Search for the cell housing the specified text and yield its [x, y] center coordinate. 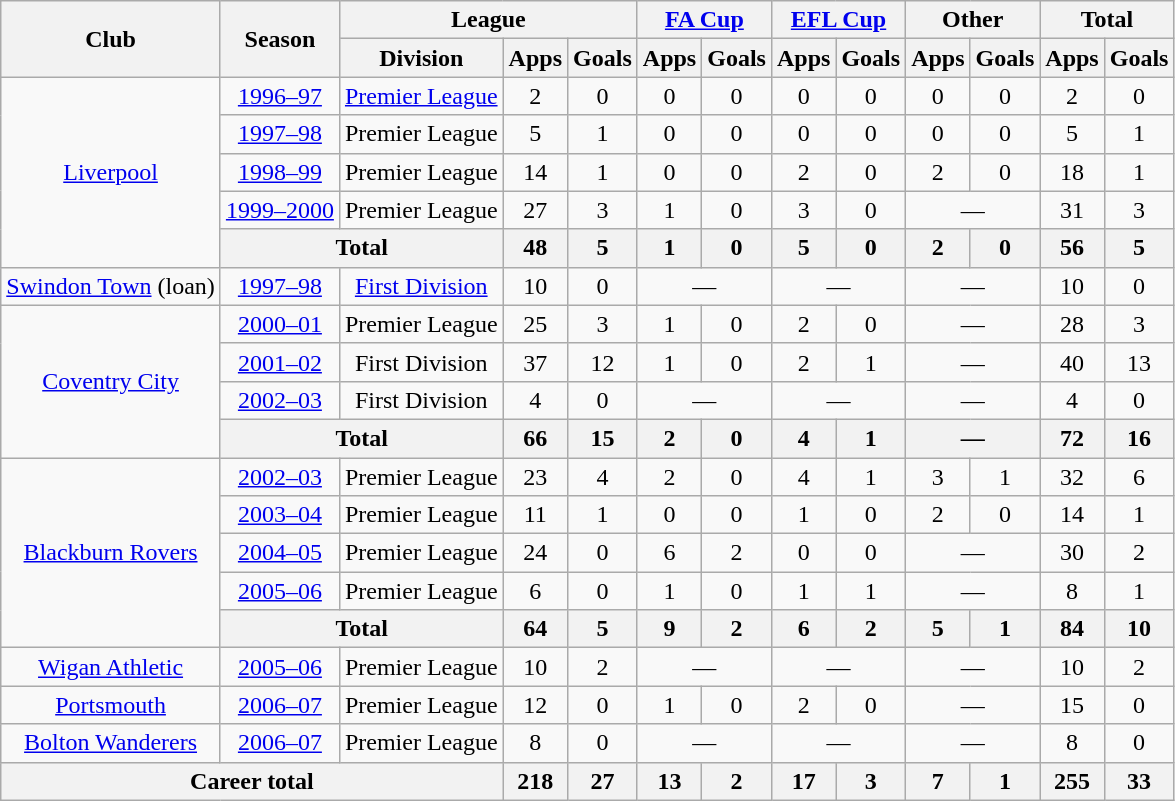
84 [1072, 629]
9 [669, 629]
Division [421, 58]
66 [535, 438]
30 [1072, 553]
11 [535, 515]
Swindon Town (loan) [111, 286]
1996–97 [280, 96]
Liverpool [111, 172]
Blackburn Rovers [111, 553]
FA Cup [704, 20]
Wigan Athletic [111, 667]
Portsmouth [111, 705]
2003–04 [280, 515]
32 [1072, 477]
EFL Cup [838, 20]
37 [535, 362]
218 [535, 781]
40 [1072, 362]
2000–01 [280, 324]
24 [535, 553]
Career total [252, 781]
31 [1072, 210]
2004–05 [280, 553]
72 [1072, 438]
1999–2000 [280, 210]
Club [111, 39]
Season [280, 39]
Bolton Wanderers [111, 743]
28 [1072, 324]
33 [1139, 781]
League [488, 20]
1998–99 [280, 172]
7 [938, 781]
Other [973, 20]
25 [535, 324]
64 [535, 629]
255 [1072, 781]
2001–02 [280, 362]
48 [535, 248]
17 [803, 781]
56 [1072, 248]
18 [1072, 172]
23 [535, 477]
Coventry City [111, 381]
16 [1139, 438]
